Extract the (X, Y) coordinate from the center of the cell holding the provided text.  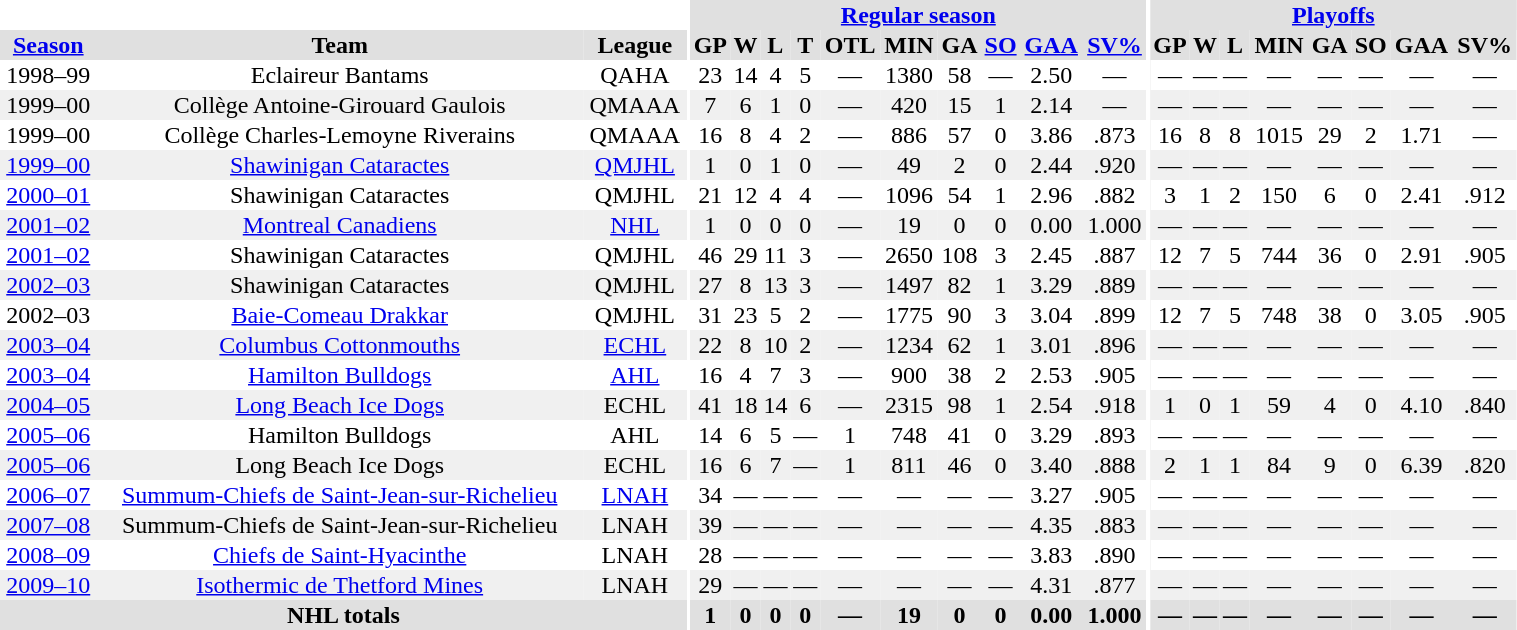
18 (745, 405)
58 (960, 75)
2.53 (1051, 375)
9 (1330, 465)
4.10 (1421, 405)
1015 (1279, 135)
34 (710, 495)
90 (960, 315)
54 (960, 195)
2006–07 (48, 495)
3.27 (1051, 495)
108 (960, 255)
NHL (635, 225)
15 (960, 105)
1.71 (1421, 135)
Team (340, 45)
98 (960, 405)
.890 (1115, 555)
Regular season (918, 15)
3.04 (1051, 315)
.912 (1485, 195)
Collège Antoine-Girouard Gaulois (340, 105)
2315 (909, 405)
4.35 (1051, 525)
.893 (1115, 435)
3.86 (1051, 135)
57 (960, 135)
1234 (909, 345)
NHL totals (344, 615)
QAHA (635, 75)
3.01 (1051, 345)
Collège Charles-Lemoyne Riverains (340, 135)
10 (775, 345)
2.14 (1051, 105)
.883 (1115, 525)
2650 (909, 255)
Playoffs (1334, 15)
36 (1330, 255)
11 (775, 255)
59 (1279, 405)
811 (909, 465)
.820 (1485, 465)
.899 (1115, 315)
2000–01 (48, 195)
Season (48, 45)
2.54 (1051, 405)
2.41 (1421, 195)
1096 (909, 195)
.889 (1115, 285)
Montreal Canadiens (340, 225)
1497 (909, 285)
2.96 (1051, 195)
.918 (1115, 405)
2008–09 (48, 555)
.888 (1115, 465)
420 (909, 105)
3.83 (1051, 555)
22 (710, 345)
3.05 (1421, 315)
62 (960, 345)
27 (710, 285)
3.40 (1051, 465)
.840 (1485, 405)
84 (1279, 465)
886 (909, 135)
T (805, 45)
Baie-Comeau Drakkar (340, 315)
.887 (1115, 255)
4.31 (1051, 585)
.873 (1115, 135)
Eclaireur Bantams (340, 75)
OTL (850, 45)
.920 (1115, 165)
2007–08 (48, 525)
1380 (909, 75)
Isothermic de Thetford Mines (340, 585)
Chiefs de Saint-Hyacinthe (340, 555)
21 (710, 195)
39 (710, 525)
28 (710, 555)
6.39 (1421, 465)
49 (909, 165)
.877 (1115, 585)
1998–99 (48, 75)
2004–05 (48, 405)
744 (1279, 255)
1775 (909, 315)
2.91 (1421, 255)
31 (710, 315)
.882 (1115, 195)
2.44 (1051, 165)
League (635, 45)
2.45 (1051, 255)
13 (775, 285)
.896 (1115, 345)
900 (909, 375)
150 (1279, 195)
2.50 (1051, 75)
Columbus Cottonmouths (340, 345)
2009–10 (48, 585)
82 (960, 285)
